Return [x, y] of the center of cell containing provided text 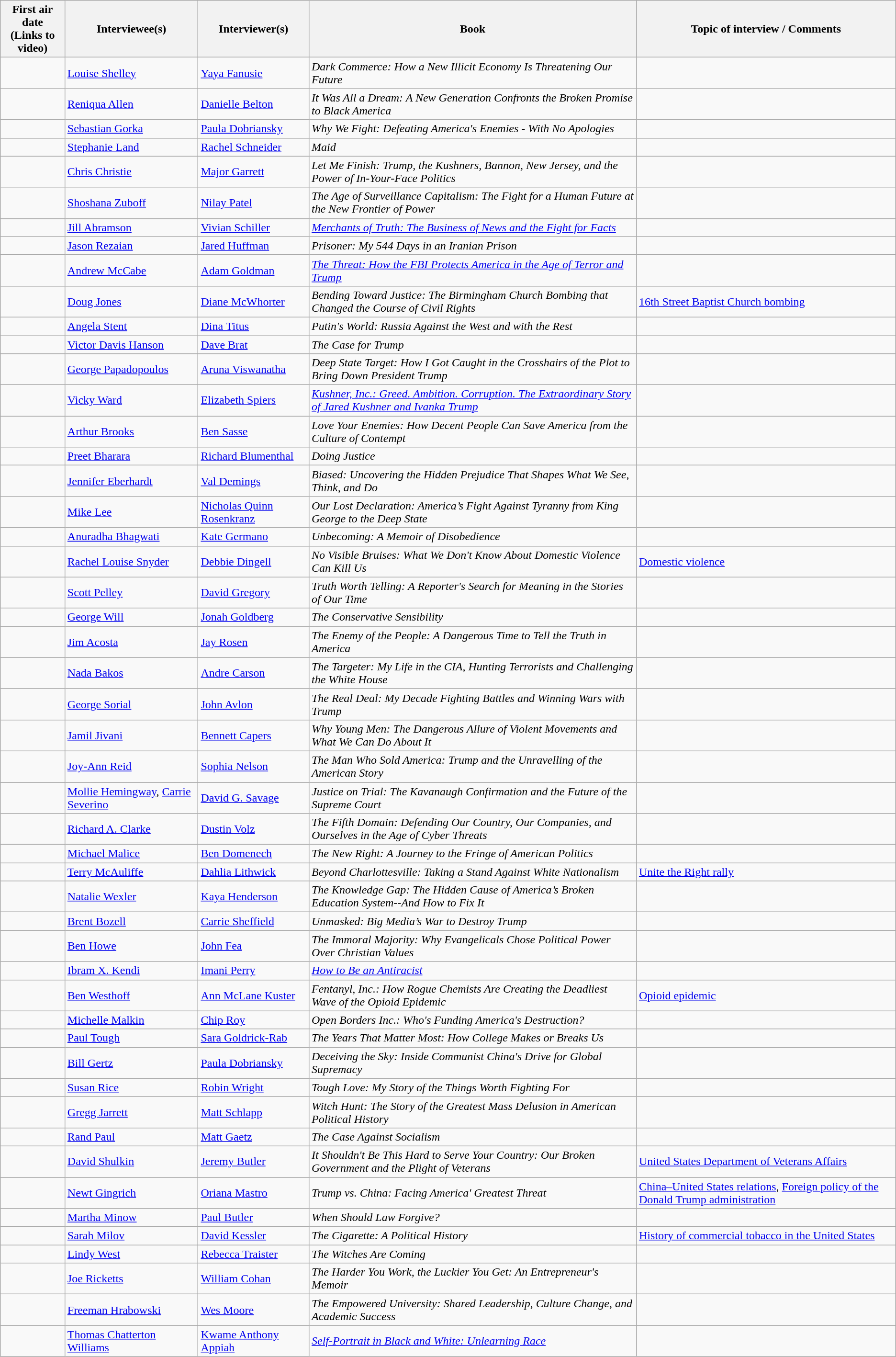
Rand Paul [131, 1137]
Bennett Capers [254, 735]
The Case for Trump [472, 344]
Nilay Patel [254, 203]
Mollie Hemingway, Carrie Severino [131, 798]
History of commercial tobacco in the United States [766, 1236]
Deceiving the Sky: Inside Communist China's Drive for Global Supremacy [472, 1063]
Paul Butler [254, 1218]
Doug Jones [131, 302]
Bending Toward Justice: The Birmingham Church Bombing that Changed the Course of Civil Rights [472, 302]
Jeremy Butler [254, 1162]
Jamil Jivani [131, 735]
Kushner, Inc.: Greed. Ambition. Corruption. The Extraordinary Story of Jared Kushner and Ivanka Trump [472, 400]
The Witches Are Coming [472, 1254]
Sara Goldrick-Rab [254, 1038]
John Avlon [254, 704]
Putin's World: Russia Against the West and with the Rest [472, 326]
The Threat: How the FBI Protects America in the Age of Terror and Trump [472, 270]
George Will [131, 617]
Joy-Ann Reid [131, 766]
The Harder You Work, the Luckier You Get: An Entrepreneur's Memoir [472, 1278]
Ben Sasse [254, 432]
Maid [472, 147]
Michael Malice [131, 854]
Brent Bozell [131, 921]
United States Department of Veterans Affairs [766, 1162]
Dave Brat [254, 344]
George Sorial [131, 704]
Matt Gaetz [254, 1137]
Val Demings [254, 481]
Unbecoming: A Memoir of Disobedience [472, 537]
Aruna Viswanatha [254, 370]
The Enemy of the People: A Dangerous Time to Tell the Truth in America [472, 642]
Jonah Goldberg [254, 617]
Dina Titus [254, 326]
Dustin Volz [254, 829]
Jared Huffman [254, 246]
Tough Love: My Story of the Things Worth Fighting For [472, 1087]
George Papadopoulos [131, 370]
Diane McWhorter [254, 302]
Susan Rice [131, 1087]
Jay Rosen [254, 642]
William Cohan [254, 1278]
Doing Justice [472, 456]
Interviewer(s) [254, 29]
Sebastian Gorka [131, 129]
David Gregory [254, 593]
Joe Ricketts [131, 1278]
Paul Tough [131, 1038]
Stephanie Land [131, 147]
Reniqua Allen [131, 104]
Rebecca Traister [254, 1254]
Our Lost Declaration: America’s Fight Against Tyranny from King George to the Deep State [472, 512]
Book [472, 29]
The Immoral Majority: Why Evangelicals Chose Political Power Over Christian Values [472, 946]
Natalie Wexler [131, 896]
Rachel Schneider [254, 147]
Unite the Right rally [766, 872]
David G. Savage [254, 798]
Danielle Belton [254, 104]
Dark Commerce: How a New Illicit Economy Is Threatening Our Future [472, 73]
Beyond Charlottesville: Taking a Stand Against White Nationalism [472, 872]
When Should Law Forgive? [472, 1218]
Ann McLane Kuster [254, 995]
Andrew McCabe [131, 270]
Why Young Men: The Dangerous Allure of Violent Movements and What We Can Do About It [472, 735]
Richard Blumenthal [254, 456]
Robin Wright [254, 1087]
Sarah Milov [131, 1236]
Newt Gingrich [131, 1192]
Fentanyl, Inc.: How Rogue Chemists Are Creating the Deadliest Wave of the Opioid Epidemic [472, 995]
Imani Perry [254, 971]
Jennifer Eberhardt [131, 481]
The Knowledge Gap: The Hidden Cause of America’s Broken Education System--And How to Fix It [472, 896]
Mike Lee [131, 512]
Unmasked: Big Media’s War to Destroy Trump [472, 921]
John Fea [254, 946]
16th Street Baptist Church bombing [766, 302]
Kaya Henderson [254, 896]
Interviewee(s) [131, 29]
Rachel Louise Snyder [131, 561]
David Shulkin [131, 1162]
Jim Acosta [131, 642]
Freeman Hrabowski [131, 1310]
Andre Carson [254, 673]
Yaya Fanusie [254, 73]
Ibram X. Kendi [131, 971]
Richard A. Clarke [131, 829]
Chris Christie [131, 171]
Witch Hunt: The Story of the Greatest Mass Delusion in American Political History [472, 1112]
Topic of interview / Comments [766, 29]
The Cigarette: A Political History [472, 1236]
Kwame Anthony Appiah [254, 1341]
Ben Westhoff [131, 995]
It Shouldn't Be This Hard to Serve Your Country: Our Broken Government and the Plight of Veterans [472, 1162]
Scott Pelley [131, 593]
The Real Deal: My Decade Fighting Battles and Winning Wars with Trump [472, 704]
Kate Germano [254, 537]
Dahlia Lithwick [254, 872]
Deep State Target: How I Got Caught in the Crosshairs of the Plot to Bring Down President Trump [472, 370]
Sophia Nelson [254, 766]
Merchants of Truth: The Business of News and the Fight for Facts [472, 227]
The Man Who Sold America: Trump and the Unravelling of the American Story [472, 766]
Vivian Schiller [254, 227]
Gregg Jarrett [131, 1112]
Angela Stent [131, 326]
Let Me Finish: Trump, the Kushners, Bannon, New Jersey, and the Power of In-Your-Face Politics [472, 171]
Major Garrett [254, 171]
Self-Portrait in Black and White: Unlearning Race [472, 1341]
Arthur Brooks [131, 432]
Domestic violence [766, 561]
Oriana Mastro [254, 1192]
The Case Against Socialism [472, 1137]
Jill Abramson [131, 227]
First air date(Links to video) [33, 29]
Truth Worth Telling: A Reporter's Search for Meaning in the Stories of Our Time [472, 593]
Opioid epidemic [766, 995]
Victor Davis Hanson [131, 344]
No Visible Bruises: What We Don't Know About Domestic Violence Can Kill Us [472, 561]
How to Be an Antiracist [472, 971]
Jason Rezaian [131, 246]
Chip Roy [254, 1020]
Nada Bakos [131, 673]
The Conservative Sensibility [472, 617]
The Targeter: My Life in the CIA, Hunting Terrorists and Challenging the White House [472, 673]
Bill Gertz [131, 1063]
Anuradha Bhagwati [131, 537]
Justice on Trial: The Kavanaugh Confirmation and the Future of the Supreme Court [472, 798]
Martha Minow [131, 1218]
Elizabeth Spiers [254, 400]
Wes Moore [254, 1310]
China–United States relations, Foreign policy of the Donald Trump administration [766, 1192]
Lindy West [131, 1254]
Matt Schlapp [254, 1112]
Why We Fight: Defeating America's Enemies - With No Apologies [472, 129]
Nicholas Quinn Rosenkranz [254, 512]
The New Right: A Journey to the Fringe of American Politics [472, 854]
Michelle Malkin [131, 1020]
David Kessler [254, 1236]
Shoshana Zuboff [131, 203]
The Fifth Domain: Defending Our Country, Our Companies, and Ourselves in the Age of Cyber Threats [472, 829]
Trump vs. China: Facing America' Greatest Threat [472, 1192]
Louise Shelley [131, 73]
Ben Howe [131, 946]
The Age of Surveillance Capitalism: The Fight for a Human Future at the New Frontier of Power [472, 203]
Carrie Sheffield [254, 921]
The Empowered University: Shared Leadership, Culture Change, and Academic Success [472, 1310]
It Was All a Dream: A New Generation Confronts the Broken Promise to Black America [472, 104]
Ben Domenech [254, 854]
Terry McAuliffe [131, 872]
Thomas Chatterton Williams [131, 1341]
Preet Bharara [131, 456]
Debbie Dingell [254, 561]
Open Borders Inc.: Who's Funding America's Destruction? [472, 1020]
Prisoner: My 544 Days in an Iranian Prison [472, 246]
Adam Goldman [254, 270]
The Years That Matter Most: How College Makes or Breaks Us [472, 1038]
Vicky Ward [131, 400]
Biased: Uncovering the Hidden Prejudice That Shapes What We See, Think, and Do [472, 481]
Love Your Enemies: How Decent People Can Save America from the Culture of Contempt [472, 432]
